Output the (x, y) coordinate of the center of the cell containing the given text.  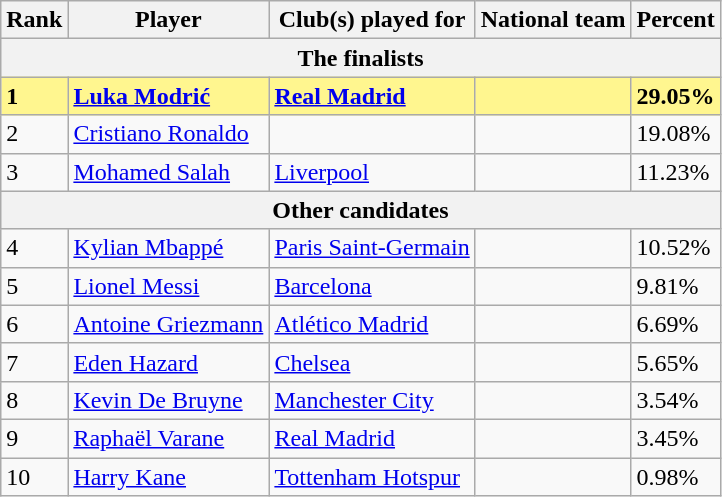
7 (34, 362)
3.45% (676, 438)
Chelsea (372, 362)
6.69% (676, 324)
National team (553, 20)
10.52% (676, 248)
1 (34, 96)
Mohamed Salah (168, 172)
Manchester City (372, 400)
Tottenham Hotspur (372, 477)
2 (34, 134)
Harry Kane (168, 477)
Player (168, 20)
9 (34, 438)
Paris Saint-Germain (372, 248)
0.98% (676, 477)
Atlético Madrid (372, 324)
Cristiano Ronaldo (168, 134)
3.54% (676, 400)
The finalists (360, 58)
19.08% (676, 134)
Rank (34, 20)
Club(s) played for (372, 20)
3 (34, 172)
9.81% (676, 286)
Lionel Messi (168, 286)
Other candidates (360, 210)
5.65% (676, 362)
Luka Modrić (168, 96)
4 (34, 248)
Barcelona (372, 286)
Eden Hazard (168, 362)
Percent (676, 20)
5 (34, 286)
6 (34, 324)
11.23% (676, 172)
8 (34, 400)
Raphaël Varane (168, 438)
Liverpool (372, 172)
Antoine Griezmann (168, 324)
10 (34, 477)
29.05% (676, 96)
Kylian Mbappé (168, 248)
Kevin De Bruyne (168, 400)
